Provide the (x, y) coordinate of the cell's center where the given text is located.  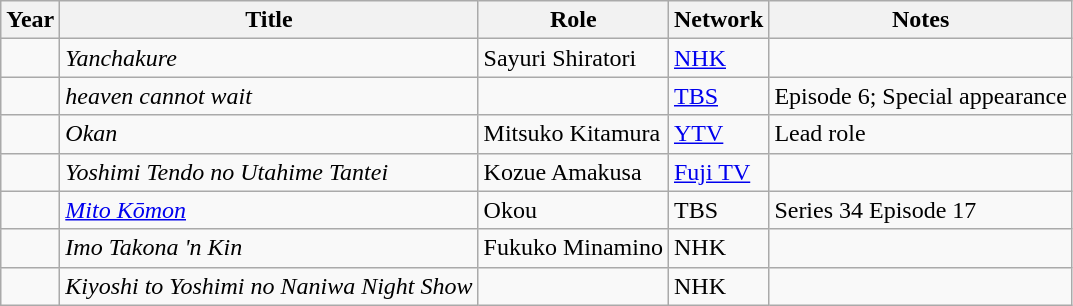
Role (573, 20)
Episode 6; Special appearance (921, 96)
Sayuri Shiratori (573, 58)
Fuji TV (718, 172)
Title (269, 20)
Okou (573, 210)
Year (30, 20)
Network (718, 20)
Series 34 Episode 17 (921, 210)
Kozue Amakusa (573, 172)
Imo Takona 'n Kin (269, 248)
Mitsuko Kitamura (573, 134)
Yoshimi Tendo no Utahime Tantei (269, 172)
Okan (269, 134)
Kiyoshi to Yoshimi no Naniwa Night Show (269, 286)
Notes (921, 20)
heaven cannot wait (269, 96)
Mito Kōmon (269, 210)
Fukuko Minamino (573, 248)
Lead role (921, 134)
Yanchakure (269, 58)
YTV (718, 134)
